Pinpoint the cell where the given text exists, returning its (x, y) midpoint coordinate. 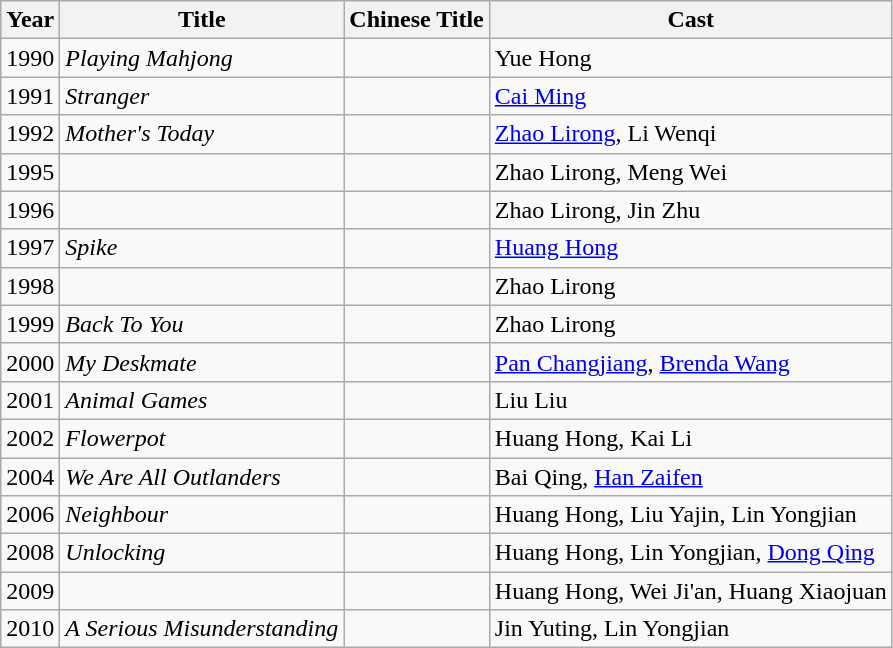
Back To You (202, 324)
2009 (30, 591)
1999 (30, 324)
Huang Hong (690, 248)
1995 (30, 172)
Stranger (202, 96)
My Deskmate (202, 362)
Zhao Lirong, Meng Wei (690, 172)
2001 (30, 400)
Title (202, 20)
Huang Hong, Liu Yajin, Lin Yongjian (690, 515)
1992 (30, 134)
Jin Yuting, Lin Yongjian (690, 629)
2000 (30, 362)
Year (30, 20)
Playing Mahjong (202, 58)
Cast (690, 20)
Huang Hong, Lin Yongjian, Dong Qing (690, 553)
1998 (30, 286)
Spike (202, 248)
1991 (30, 96)
Chinese Title (417, 20)
Huang Hong, Kai Li (690, 438)
2002 (30, 438)
Liu Liu (690, 400)
A Serious Misunderstanding (202, 629)
Zhao Lirong, Jin Zhu (690, 210)
Huang Hong, Wei Ji'an, Huang Xiaojuan (690, 591)
1997 (30, 248)
Cai Ming (690, 96)
2004 (30, 477)
Mother's Today (202, 134)
Animal Games (202, 400)
1996 (30, 210)
2006 (30, 515)
Flowerpot (202, 438)
2010 (30, 629)
Unlocking (202, 553)
Zhao Lirong, Li Wenqi (690, 134)
2008 (30, 553)
Bai Qing, Han Zaifen (690, 477)
Neighbour (202, 515)
Yue Hong (690, 58)
1990 (30, 58)
Pan Changjiang, Brenda Wang (690, 362)
We Are All Outlanders (202, 477)
